Detect which cell encompasses the target text, then output its (X, Y) center coordinate. 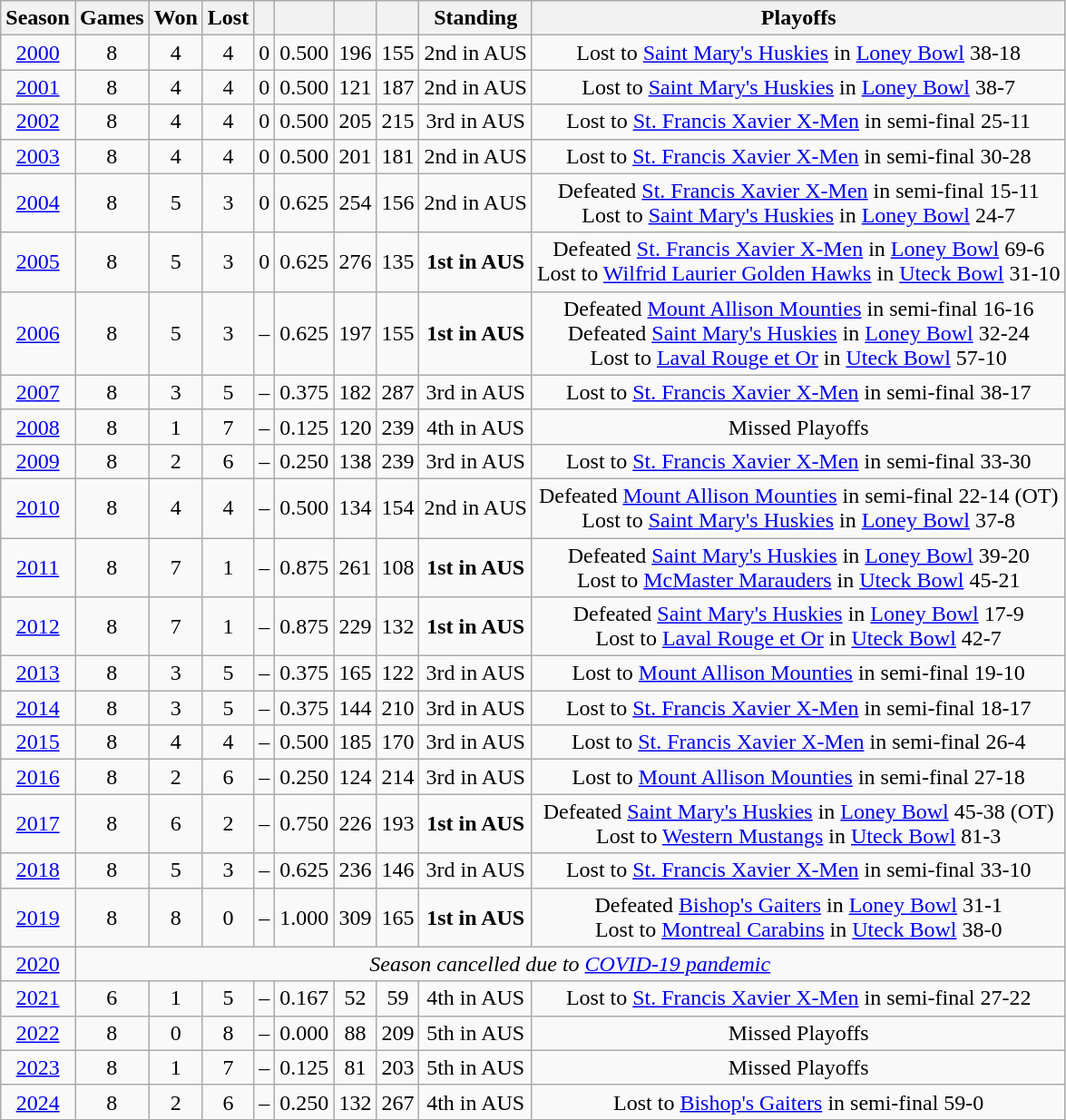
0.750 (305, 824)
Defeated Saint Mary's Huskies in Loney Bowl 17-9Lost to Laval Rouge et Or in Uteck Bowl 42-7 (798, 626)
Lost to St. Francis Xavier X-Men in semi-final 25-11 (798, 122)
146 (397, 870)
108 (397, 566)
210 (397, 708)
2000 (38, 53)
2001 (38, 87)
267 (397, 1102)
2010 (38, 508)
Defeated Mount Allison Mounties in semi-final 22-14 (OT)Lost to Saint Mary's Huskies in Loney Bowl 37-8 (798, 508)
124 (356, 777)
Standing (475, 18)
Lost to Bishop's Gaiters in semi-final 59-0 (798, 1102)
120 (356, 427)
156 (397, 203)
Won (176, 18)
2011 (38, 566)
226 (356, 824)
88 (356, 1033)
Defeated Bishop's Gaiters in Loney Bowl 31-1Lost to Montreal Carabins in Uteck Bowl 38-0 (798, 917)
203 (397, 1067)
2003 (38, 156)
2023 (38, 1067)
138 (356, 461)
135 (397, 261)
122 (397, 673)
Games (112, 18)
2002 (38, 122)
182 (356, 392)
Lost to St. Francis Xavier X-Men in semi-final 26-4 (798, 742)
205 (356, 122)
2007 (38, 392)
187 (397, 87)
197 (356, 333)
196 (356, 53)
2005 (38, 261)
229 (356, 626)
236 (356, 870)
287 (397, 392)
2021 (38, 998)
52 (356, 998)
Lost to St. Francis Xavier X-Men in semi-final 18-17 (798, 708)
Defeated Mount Allison Mounties in semi-final 16-16Defeated Saint Mary's Huskies in Loney Bowl 32-24Lost to Laval Rouge et Or in Uteck Bowl 57-10 (798, 333)
Defeated Saint Mary's Huskies in Loney Bowl 39-20 Lost to McMaster Marauders in Uteck Bowl 45-21 (798, 566)
Lost to Mount Allison Mounties in semi-final 27-18 (798, 777)
2008 (38, 427)
Lost to St. Francis Xavier X-Men in semi-final 38-17 (798, 392)
209 (397, 1033)
2018 (38, 870)
214 (397, 777)
Lost to St. Francis Xavier X-Men in semi-final 27-22 (798, 998)
2006 (38, 333)
2013 (38, 673)
2024 (38, 1102)
Playoffs (798, 18)
Lost (228, 18)
193 (397, 824)
2015 (38, 742)
185 (356, 742)
309 (356, 917)
1.000 (305, 917)
2019 (38, 917)
121 (356, 87)
Defeated St. Francis Xavier X-Men in semi-final 15-11Lost to Saint Mary's Huskies in Loney Bowl 24-7 (798, 203)
2016 (38, 777)
2004 (38, 203)
2009 (38, 461)
134 (356, 508)
2014 (38, 708)
81 (356, 1067)
2020 (38, 964)
181 (397, 156)
Lost to Mount Allison Mounties in semi-final 19-10 (798, 673)
Lost to St. Francis Xavier X-Men in semi-final 30-28 (798, 156)
Lost to St. Francis Xavier X-Men in semi-final 33-30 (798, 461)
2017 (38, 824)
Season (38, 18)
0.000 (305, 1033)
254 (356, 203)
144 (356, 708)
215 (397, 122)
0.167 (305, 998)
201 (356, 156)
Lost to Saint Mary's Huskies in Loney Bowl 38-7 (798, 87)
Lost to St. Francis Xavier X-Men in semi-final 33-10 (798, 870)
Defeated St. Francis Xavier X-Men in Loney Bowl 69-6Lost to Wilfrid Laurier Golden Hawks in Uteck Bowl 31-10 (798, 261)
261 (356, 566)
170 (397, 742)
276 (356, 261)
2012 (38, 626)
2022 (38, 1033)
Defeated Saint Mary's Huskies in Loney Bowl 45-38 (OT)Lost to Western Mustangs in Uteck Bowl 81-3 (798, 824)
Season cancelled due to COVID-19 pandemic (570, 964)
59 (397, 998)
Lost to Saint Mary's Huskies in Loney Bowl 38-18 (798, 53)
154 (397, 508)
